Search for the cell housing the specified text and yield its (X, Y) center coordinate. 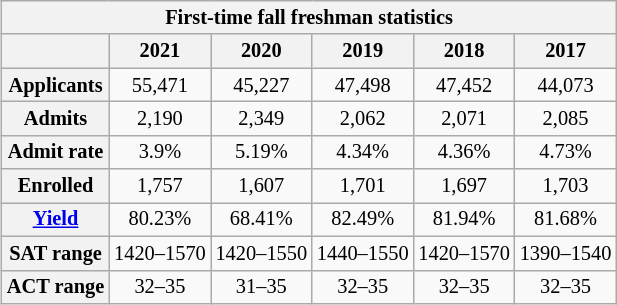
2019 (362, 51)
44,073 (566, 85)
81.94% (464, 220)
47,498 (362, 85)
31–35 (262, 287)
81.68% (566, 220)
2,349 (262, 119)
3.9% (160, 152)
ACT range (56, 287)
4.36% (464, 152)
80.23% (160, 220)
1,697 (464, 186)
Applicants (56, 85)
2018 (464, 51)
1390–1540 (566, 253)
1,703 (566, 186)
82.49% (362, 220)
1,607 (262, 186)
5.19% (262, 152)
1420–1550 (262, 253)
4.73% (566, 152)
4.34% (362, 152)
First-time fall freshman statistics (309, 18)
Admits (56, 119)
2021 (160, 51)
68.41% (262, 220)
Yield (56, 220)
55,471 (160, 85)
2,190 (160, 119)
2,062 (362, 119)
1,701 (362, 186)
2017 (566, 51)
47,452 (464, 85)
SAT range (56, 253)
2020 (262, 51)
Enrolled (56, 186)
1,757 (160, 186)
2,071 (464, 119)
45,227 (262, 85)
Admit rate (56, 152)
1440–1550 (362, 253)
2,085 (566, 119)
